Pinpoint the cell where the given text exists, returning its [X, Y] midpoint coordinate. 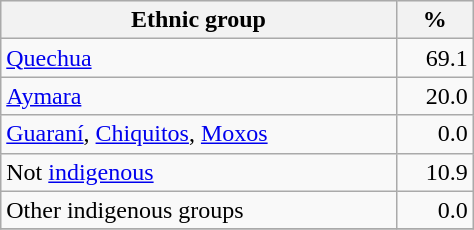
20.0 [434, 96]
69.1 [434, 58]
Quechua [198, 58]
% [434, 20]
Aymara [198, 96]
Ethnic group [198, 20]
Not indigenous [198, 172]
10.9 [434, 172]
Other indigenous groups [198, 210]
Guaraní, Chiquitos, Moxos [198, 134]
